Determine the (X, Y) coordinate at the center of the cell enclosing the given text.  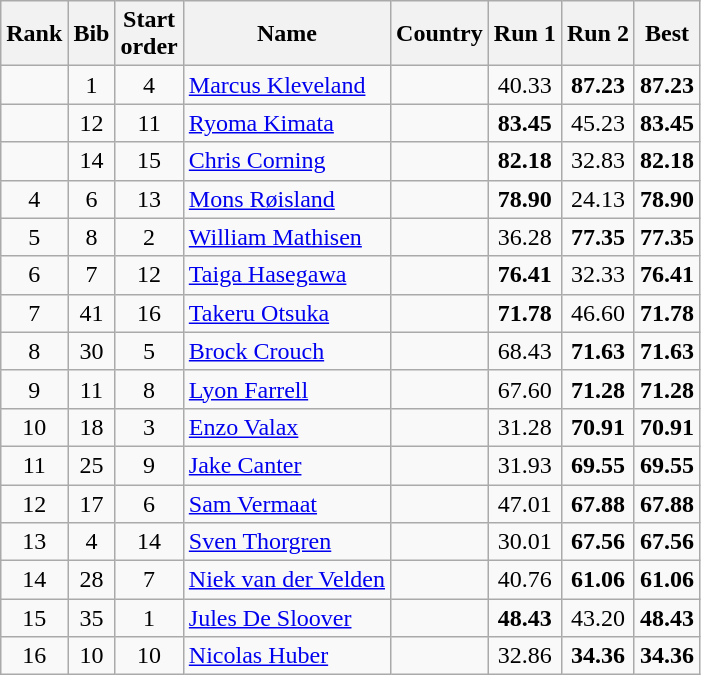
Nicolas Huber (286, 656)
Brock Crouch (286, 351)
41 (92, 313)
17 (92, 503)
Sam Vermaat (286, 503)
47.01 (524, 503)
3 (149, 427)
Jake Canter (286, 465)
25 (92, 465)
Rank (34, 34)
Sven Thorgren (286, 542)
Run 1 (524, 34)
Startorder (149, 34)
2 (149, 237)
Niek van der Velden (286, 580)
Best (666, 34)
30 (92, 351)
William Mathisen (286, 237)
Chris Corning (286, 161)
68.43 (524, 351)
24.13 (598, 199)
Jules De Sloover (286, 618)
Enzo Valax (286, 427)
Marcus Kleveland (286, 85)
18 (92, 427)
45.23 (598, 123)
Ryoma Kimata (286, 123)
Lyon Farrell (286, 389)
36.28 (524, 237)
40.33 (524, 85)
32.33 (598, 275)
32.86 (524, 656)
40.76 (524, 580)
46.60 (598, 313)
Takeru Otsuka (286, 313)
67.60 (524, 389)
30.01 (524, 542)
Name (286, 34)
35 (92, 618)
43.20 (598, 618)
28 (92, 580)
Taiga Hasegawa (286, 275)
Bib (92, 34)
31.28 (524, 427)
32.83 (598, 161)
Run 2 (598, 34)
31.93 (524, 465)
Country (440, 34)
Mons Røisland (286, 199)
